Provide the (X, Y) coordinate of the cell's center where the given text is located.  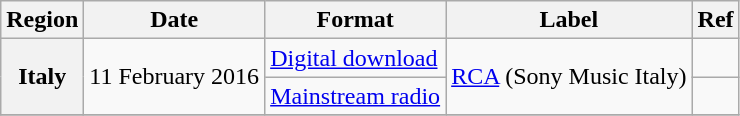
Label (569, 20)
Italy (42, 77)
RCA (Sony Music Italy) (569, 77)
Region (42, 20)
11 February 2016 (174, 77)
Format (356, 20)
Mainstream radio (356, 96)
Date (174, 20)
Ref (716, 20)
Digital download (356, 58)
